Search for the cell housing the specified text and yield its [x, y] center coordinate. 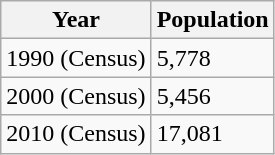
17,081 [212, 134]
5,456 [212, 96]
Population [212, 20]
2010 (Census) [76, 134]
2000 (Census) [76, 96]
5,778 [212, 58]
1990 (Census) [76, 58]
Year [76, 20]
